Output the (x, y) coordinate of the center of the cell containing the given text.  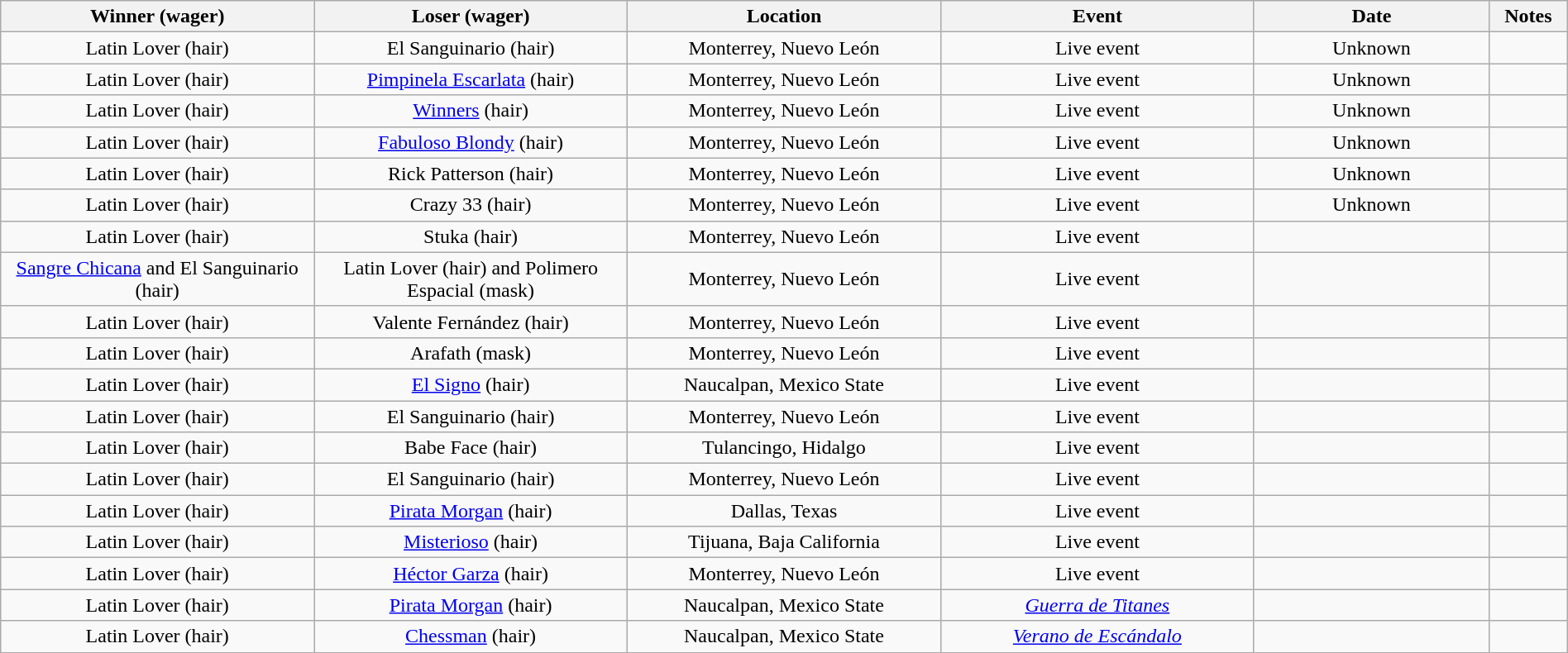
Event (1097, 17)
Notes (1528, 17)
Pimpinela Escarlata (hair) (471, 79)
Sangre Chicana and El Sanguinario (hair) (157, 279)
Misterioso (hair) (471, 542)
Date (1371, 17)
Verano de Escándalo (1097, 636)
Latin Lover (hair) and Polimero Espacial (mask) (471, 279)
Winners (hair) (471, 111)
Arafath (mask) (471, 353)
Valente Fernández (hair) (471, 322)
Dallas, Texas (784, 511)
Tulancingo, Hidalgo (784, 448)
Héctor Garza (hair) (471, 574)
Rick Patterson (hair) (471, 174)
Babe Face (hair) (471, 448)
Location (784, 17)
Tijuana, Baja California (784, 542)
Crazy 33 (hair) (471, 205)
Stuka (hair) (471, 236)
Loser (wager) (471, 17)
El Signo (hair) (471, 384)
Chessman (hair) (471, 636)
Winner (wager) (157, 17)
Guerra de Titanes (1097, 605)
Fabuloso Blondy (hair) (471, 142)
